Identify which cell holds the provided text, then report its (x, y) central coordinate. 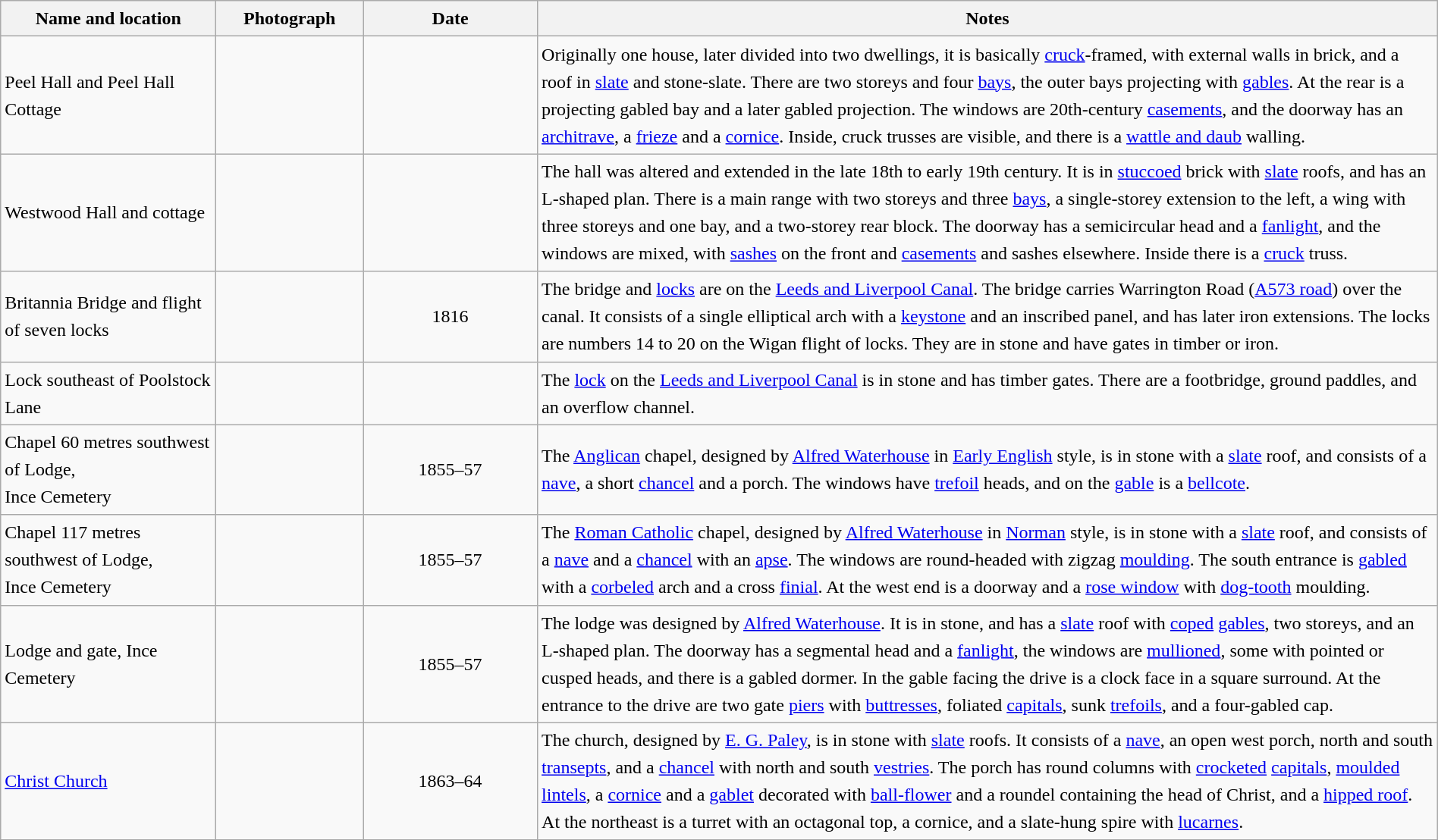
Lodge and gate, Ince Cemetery (108, 664)
The lock on the Leeds and Liverpool Canal is in stone and has timber gates. There are a footbridge, ground paddles, and an overflow channel. (987, 393)
1816 (451, 317)
Lock southeast of Poolstock Lane (108, 393)
Photograph (290, 18)
Christ Church (108, 781)
Peel Hall and Peel Hall Cottage (108, 96)
Name and location (108, 18)
Chapel 60 metres southwest of Lodge,Ince Cemetery (108, 470)
1863–64 (451, 781)
Date (451, 18)
Notes (987, 18)
Westwood Hall and cottage (108, 212)
Chapel 117 metres southwest of Lodge,Ince Cemetery (108, 559)
Britannia Bridge and flight of seven locks (108, 317)
